Locate the cell with the specified text and output its [x, y] center coordinate. 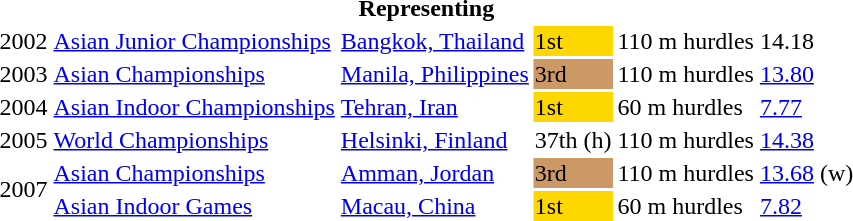
Tehran, Iran [434, 107]
37th (h) [573, 140]
Asian Junior Championships [194, 41]
Amman, Jordan [434, 173]
Macau, China [434, 206]
Bangkok, Thailand [434, 41]
Helsinki, Finland [434, 140]
World Championships [194, 140]
Asian Indoor Games [194, 206]
Manila, Philippines [434, 74]
Asian Indoor Championships [194, 107]
